Pinpoint the cell where the given text exists, returning its (x, y) midpoint coordinate. 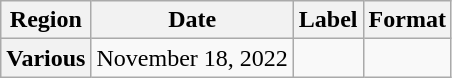
November 18, 2022 (192, 58)
Label (328, 20)
Region (46, 20)
Various (46, 58)
Format (407, 20)
Date (192, 20)
